For the text-containing cell, return its midpoint in (x, y) coordinate format. 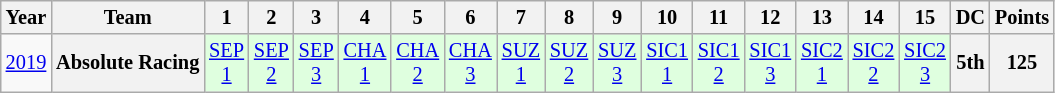
2019 (26, 63)
15 (925, 17)
5th (970, 63)
SUZ3 (617, 63)
13 (822, 17)
Absolute Racing (128, 63)
Points (1022, 17)
SEP1 (226, 63)
3 (316, 17)
6 (470, 17)
DC (970, 17)
SIC21 (822, 63)
SUZ2 (569, 63)
1 (226, 17)
SEP3 (316, 63)
125 (1022, 63)
SIC22 (874, 63)
2 (272, 17)
4 (366, 17)
CHA1 (366, 63)
SEP2 (272, 63)
SIC13 (770, 63)
8 (569, 17)
Team (128, 17)
SIC12 (719, 63)
14 (874, 17)
10 (667, 17)
SIC11 (667, 63)
11 (719, 17)
9 (617, 17)
12 (770, 17)
7 (521, 17)
SIC23 (925, 63)
SUZ1 (521, 63)
CHA2 (418, 63)
CHA3 (470, 63)
5 (418, 17)
Year (26, 17)
